Extract the (X, Y) coordinate from the center of the cell holding the provided text.  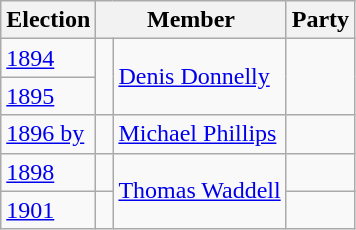
Election (48, 20)
1901 (48, 210)
1895 (48, 96)
1896 by (48, 134)
Member (191, 20)
Michael Phillips (200, 134)
1894 (48, 58)
Thomas Waddell (200, 191)
Party (320, 20)
1898 (48, 172)
Denis Donnelly (200, 77)
